Provide the (X, Y) coordinate of the cell's center where the given text is located.  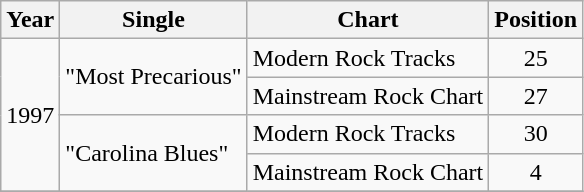
Year (30, 20)
4 (536, 172)
30 (536, 134)
Single (154, 20)
25 (536, 58)
"Carolina Blues" (154, 153)
Chart (368, 20)
Position (536, 20)
"Most Precarious" (154, 77)
27 (536, 96)
1997 (30, 115)
